Return the (x, y) coordinate for the center point of the cell that contains the specified text.  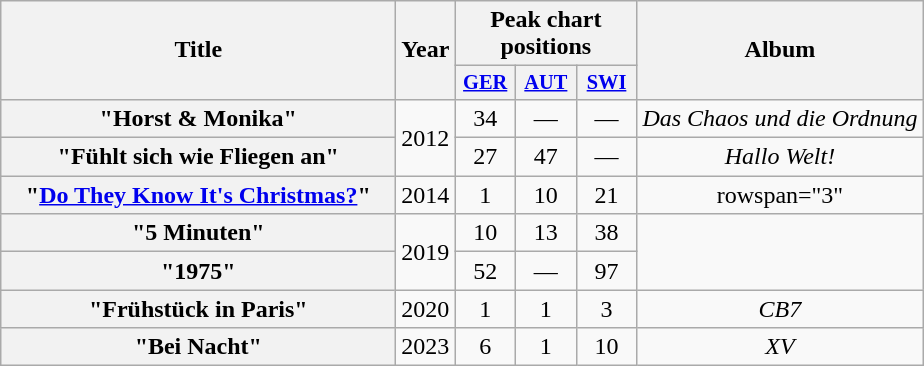
XV (780, 347)
"1975" (198, 271)
Year (426, 50)
13 (546, 233)
SWI (606, 83)
2014 (426, 195)
"Horst & Monika" (198, 118)
"Frühstück in Paris" (198, 309)
rowspan="3" (780, 195)
27 (486, 157)
AUT (546, 83)
34 (486, 118)
Hallo Welt! (780, 157)
52 (486, 271)
6 (486, 347)
Title (198, 50)
Das Chaos und die Ordnung (780, 118)
2023 (426, 347)
97 (606, 271)
21 (606, 195)
2020 (426, 309)
"5 Minuten" (198, 233)
2012 (426, 137)
GER (486, 83)
"Do They Know It's Christmas?" (198, 195)
3 (606, 309)
CB7 (780, 309)
Peak chart positions (546, 34)
38 (606, 233)
"Fühlt sich wie Fliegen an" (198, 157)
47 (546, 157)
Album (780, 50)
2019 (426, 252)
"Bei Nacht" (198, 347)
